Determine the (X, Y) coordinate at the center of the cell enclosing the given text.  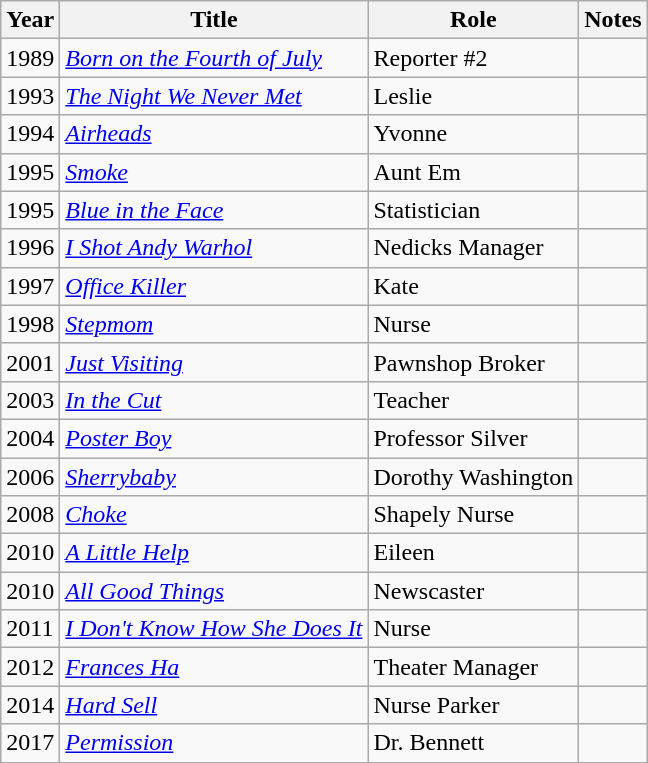
1996 (30, 248)
2001 (30, 362)
Professor Silver (474, 438)
Teacher (474, 400)
Stepmom (214, 324)
Nurse Parker (474, 705)
Eileen (474, 553)
All Good Things (214, 591)
2017 (30, 743)
2004 (30, 438)
Leslie (474, 96)
Nedicks Manager (474, 248)
Shapely Nurse (474, 515)
Year (30, 20)
Reporter #2 (474, 58)
Blue in the Face (214, 210)
Sherrybaby (214, 477)
Office Killer (214, 286)
1994 (30, 134)
Role (474, 20)
2003 (30, 400)
Notes (613, 20)
A Little Help (214, 553)
Just Visiting (214, 362)
Kate (474, 286)
Yvonne (474, 134)
Hard Sell (214, 705)
1998 (30, 324)
2012 (30, 667)
The Night We Never Met (214, 96)
1997 (30, 286)
Dr. Bennett (474, 743)
Theater Manager (474, 667)
Permission (214, 743)
2008 (30, 515)
Poster Boy (214, 438)
Choke (214, 515)
Smoke (214, 172)
Title (214, 20)
Pawnshop Broker (474, 362)
2011 (30, 629)
1993 (30, 96)
Aunt Em (474, 172)
Frances Ha (214, 667)
I Shot Andy Warhol (214, 248)
2006 (30, 477)
Dorothy Washington (474, 477)
Statistician (474, 210)
Born on the Fourth of July (214, 58)
2014 (30, 705)
Newscaster (474, 591)
In the Cut (214, 400)
1989 (30, 58)
I Don't Know How She Does It (214, 629)
Airheads (214, 134)
